Provide the (X, Y) coordinate of the cell's center where the given text is located.  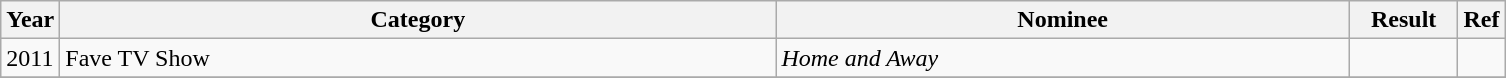
Ref (1482, 20)
2011 (30, 58)
Category (418, 20)
Result (1404, 20)
Fave TV Show (418, 58)
Nominee (1063, 20)
Home and Away (1063, 58)
Year (30, 20)
